For the text-containing cell, return its midpoint in [x, y] coordinate format. 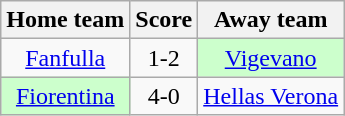
Vigevano [271, 58]
Home team [66, 20]
4-0 [164, 96]
1-2 [164, 58]
Away team [271, 20]
Fiorentina [66, 96]
Hellas Verona [271, 96]
Score [164, 20]
Fanfulla [66, 58]
